From the cell containing the given text, extract its center point as (x, y) coordinate. 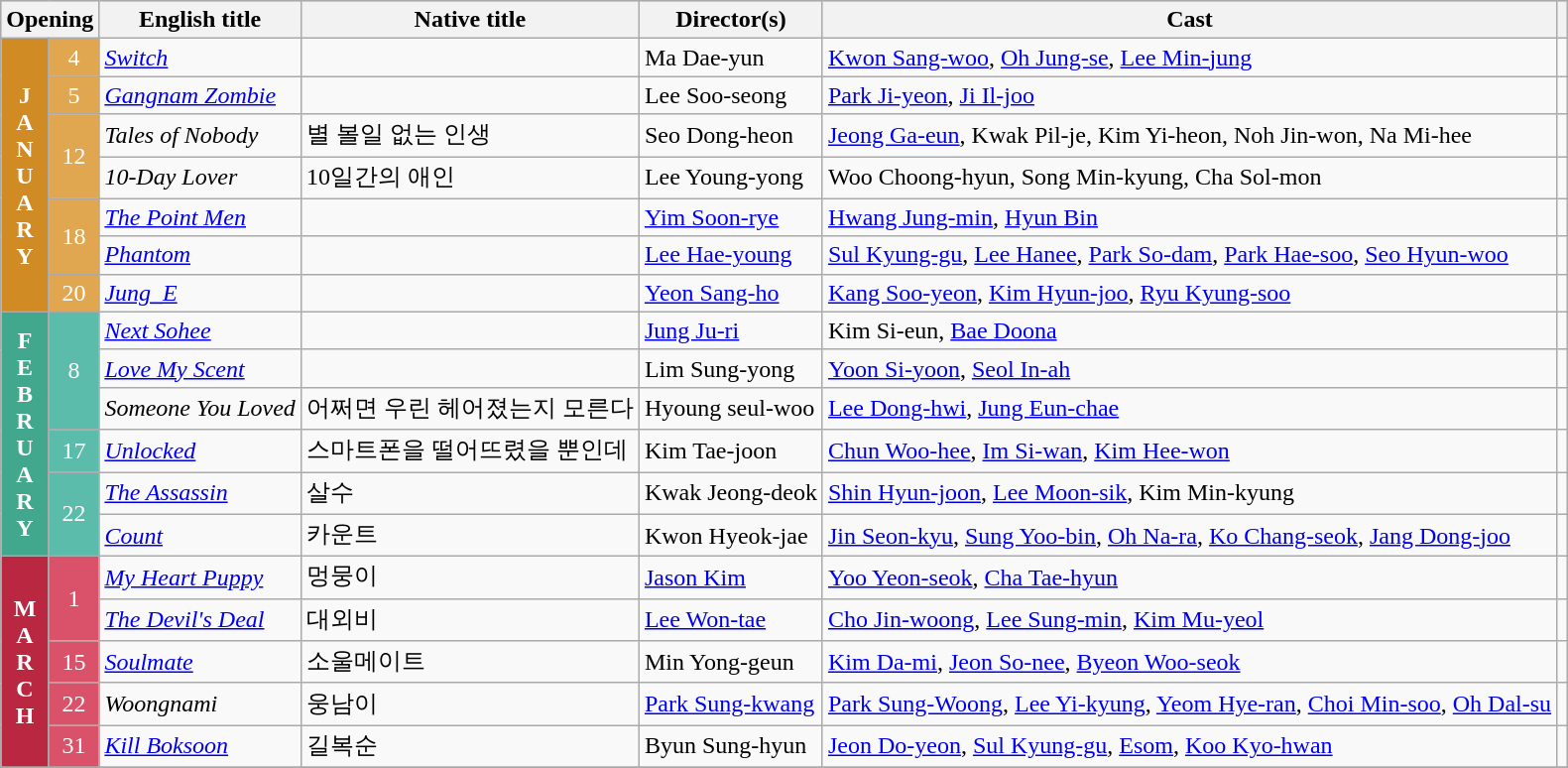
Kwak Jeong-deok (730, 494)
Woo Choong-hyun, Song Min-kyung, Cha Sol-mon (1189, 179)
소울메이트 (470, 663)
JANUARY (26, 175)
Native title (470, 20)
Shin Hyun-joon, Lee Moon-sik, Kim Min-kyung (1189, 494)
Hwang Jung-min, Hyun Bin (1189, 217)
Jin Seon-kyu, Sung Yoo-bin, Oh Na-ra, Ko Chang-seok, Jang Dong-joo (1189, 536)
웅남이 (470, 704)
MARCH (26, 663)
별 볼일 없는 인생 (470, 135)
Lee Young-yong (730, 179)
Kang Soo-yeon, Kim Hyun-joo, Ryu Kyung-soo (1189, 293)
Director(s) (730, 20)
The Point Men (200, 217)
카운트 (470, 536)
Lim Sung-yong (730, 368)
5 (73, 95)
Unlocked (200, 450)
Kim Tae-joon (730, 450)
대외비 (470, 619)
Seo Dong-heon (730, 135)
10일간의 애인 (470, 179)
Yoon Si-yoon, Seol In-ah (1189, 368)
Kwon Hyeok-jae (730, 536)
Gangnam Zombie (200, 95)
Jung Ju-ri (730, 330)
Cho Jin-woong, Lee Sung-min, Kim Mu-yeol (1189, 619)
Lee Won-tae (730, 619)
Jeong Ga-eun, Kwak Pil-je, Kim Yi-heon, Noh Jin-won, Na Mi-hee (1189, 135)
Love My Scent (200, 368)
My Heart Puppy (200, 577)
Lee Dong-hwi, Jung Eun-chae (1189, 409)
1 (73, 599)
18 (73, 236)
어쩌면 우린 헤어졌는지 모른다 (470, 409)
Kwon Sang-woo, Oh Jung-se, Lee Min-jung (1189, 58)
20 (73, 293)
Yim Soon-rye (730, 217)
Kim Da-mi, Jeon So-nee, Byeon Woo-seok (1189, 663)
Chun Woo-hee, Im Si-wan, Kim Hee-won (1189, 450)
Cast (1189, 20)
English title (200, 20)
17 (73, 450)
Switch (200, 58)
4 (73, 58)
Sul Kyung-gu, Lee Hanee, Park So-dam, Park Hae-soo, Seo Hyun-woo (1189, 255)
Min Yong-geun (730, 663)
Kim Si-eun, Bae Doona (1189, 330)
Phantom (200, 255)
Ma Dae-yun (730, 58)
Opening (50, 20)
31 (73, 746)
Someone You Loved (200, 409)
Jung_E (200, 293)
Tales of Nobody (200, 135)
Count (200, 536)
12 (73, 157)
Next Sohee (200, 330)
The Devil's Deal (200, 619)
Lee Hae-young (730, 255)
Yeon Sang-ho (730, 293)
스마트폰을 떨어뜨렸을 뿐인데 (470, 450)
Yoo Yeon-seok, Cha Tae-hyun (1189, 577)
Hyoung seul-woo (730, 409)
FEBRUARY (26, 434)
길복순 (470, 746)
Park Ji-yeon, Ji Il-joo (1189, 95)
10-Day Lover (200, 179)
Park Sung-Woong, Lee Yi-kyung, Yeom Hye-ran, Choi Min-soo, Oh Dal-su (1189, 704)
멍뭉이 (470, 577)
8 (73, 371)
Lee Soo-seong (730, 95)
Jeon Do-yeon, Sul Kyung-gu, Esom, Koo Kyo-hwan (1189, 746)
Park Sung-kwang (730, 704)
Kill Boksoon (200, 746)
Soulmate (200, 663)
The Assassin (200, 494)
Woongnami (200, 704)
Jason Kim (730, 577)
살수 (470, 494)
15 (73, 663)
Byun Sung-hyun (730, 746)
